Provide the [X, Y] coordinate of the cell's center where the given text is located.  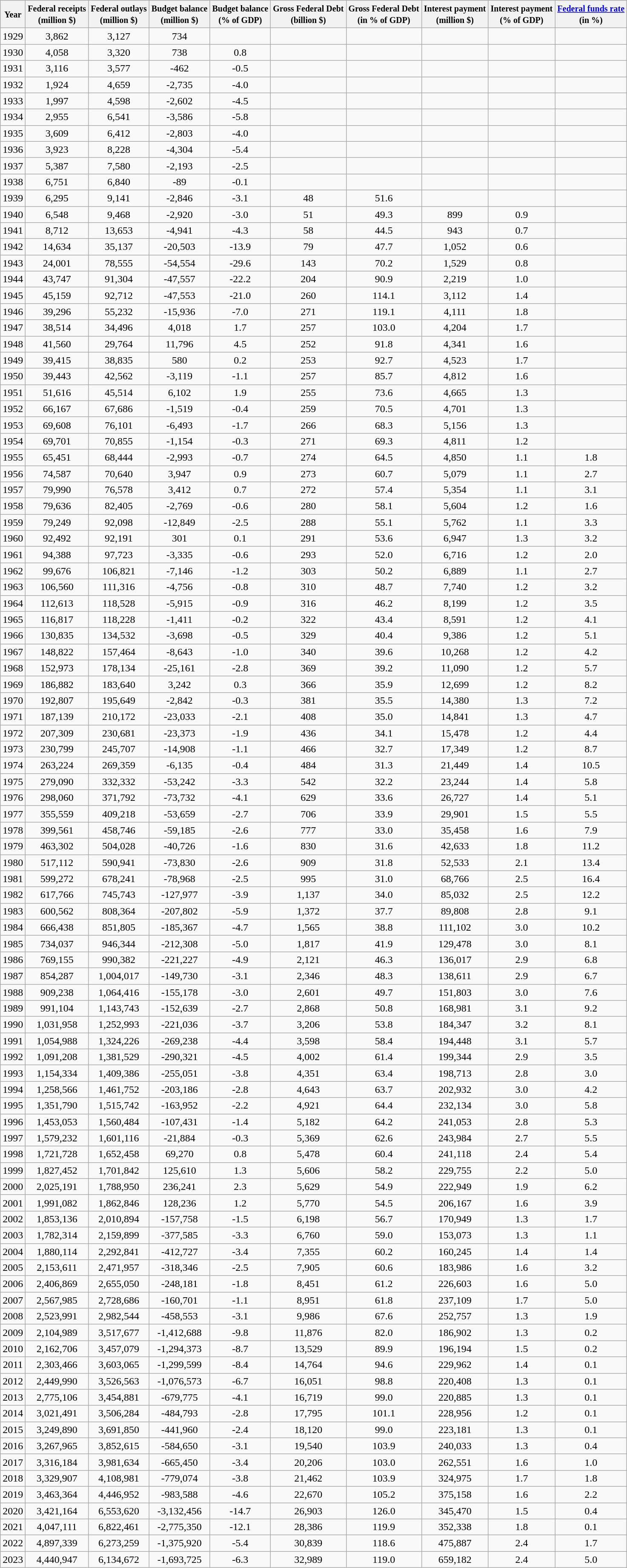
2,010,894 [119, 1219]
12,699 [455, 684]
484 [308, 765]
4,850 [455, 457]
29,764 [119, 344]
45,159 [57, 295]
5,182 [308, 1122]
-2,846 [180, 198]
-59,185 [180, 830]
1987 [13, 976]
199,344 [455, 1057]
-679,775 [180, 1397]
1,031,958 [57, 1025]
466 [308, 749]
-14.7 [240, 1511]
26,903 [308, 1511]
1995 [13, 1106]
92,712 [119, 295]
52.0 [384, 555]
4,341 [455, 344]
-2,993 [180, 457]
830 [308, 846]
-12,849 [180, 522]
5,770 [308, 1203]
-3,698 [180, 636]
16.4 [591, 879]
61.4 [384, 1057]
-3,119 [180, 376]
157,464 [119, 652]
1958 [13, 506]
-2,735 [180, 85]
1932 [13, 85]
1969 [13, 684]
262,551 [455, 1462]
409,218 [119, 814]
-1,299,599 [180, 1365]
1986 [13, 960]
118,528 [119, 603]
1936 [13, 149]
706 [308, 814]
303 [308, 571]
-7.0 [240, 312]
64.4 [384, 1106]
Federal funds rate(in %) [591, 14]
3,412 [180, 490]
14,841 [455, 717]
202,932 [455, 1089]
-78,968 [180, 879]
777 [308, 830]
2,406,869 [57, 1284]
76,578 [119, 490]
475,887 [455, 1543]
2,601 [308, 992]
-203,186 [180, 1089]
18,120 [308, 1430]
5,079 [455, 474]
1950 [13, 376]
62.6 [384, 1138]
1934 [13, 117]
2,162,706 [57, 1349]
-1.8 [240, 1284]
1,143,743 [119, 1009]
1,991,082 [57, 1203]
2000 [13, 1187]
6,198 [308, 1219]
230,681 [119, 733]
1,515,742 [119, 1106]
1,252,993 [119, 1025]
99,676 [57, 571]
2.3 [240, 1187]
226,603 [455, 1284]
1999 [13, 1170]
35,458 [455, 830]
28,386 [308, 1527]
-53,659 [180, 814]
35.9 [384, 684]
-23,033 [180, 717]
-1.7 [240, 425]
8,951 [308, 1300]
5.4 [591, 1154]
3,517,677 [119, 1333]
2005 [13, 1268]
-107,431 [180, 1122]
1988 [13, 992]
Budget balance (million $) [180, 14]
-15,936 [180, 312]
8,199 [455, 603]
-584,650 [180, 1446]
2014 [13, 1413]
3,526,563 [119, 1381]
2,449,990 [57, 1381]
-1,076,573 [180, 1381]
2021 [13, 1527]
70.2 [384, 263]
-4.7 [240, 927]
3,609 [57, 133]
1,258,566 [57, 1089]
186,902 [455, 1333]
1930 [13, 52]
2003 [13, 1235]
3,127 [119, 36]
3,021,491 [57, 1413]
252,757 [455, 1316]
-25,161 [180, 668]
293 [308, 555]
41,560 [57, 344]
1944 [13, 279]
4,446,952 [119, 1494]
7,355 [308, 1251]
-47,553 [180, 295]
909 [308, 863]
2,025,191 [57, 1187]
3.9 [591, 1203]
-160,701 [180, 1300]
1993 [13, 1073]
4,351 [308, 1073]
1,652,458 [119, 1154]
40.4 [384, 636]
1931 [13, 69]
46.3 [384, 960]
111,102 [455, 927]
-1,294,373 [180, 1349]
11,796 [180, 344]
322 [308, 619]
52,533 [455, 863]
1929 [13, 36]
1961 [13, 555]
60.7 [384, 474]
1954 [13, 441]
70,855 [119, 441]
854,287 [57, 976]
310 [308, 587]
20,206 [308, 1462]
1,324,226 [119, 1041]
946,344 [119, 943]
105.2 [384, 1494]
2011 [13, 1365]
11,090 [455, 668]
-1,412,688 [180, 1333]
92,191 [119, 539]
2010 [13, 1349]
3,852,615 [119, 1446]
-12.1 [240, 1527]
31.6 [384, 846]
64.5 [384, 457]
73.6 [384, 393]
1946 [13, 312]
41.9 [384, 943]
54.5 [384, 1203]
-8,643 [180, 652]
-5.0 [240, 943]
6,889 [455, 571]
1,601,116 [119, 1138]
9,468 [119, 214]
187,139 [57, 717]
-5.9 [240, 911]
1,154,334 [57, 1073]
-21,884 [180, 1138]
-2,193 [180, 166]
4,659 [119, 85]
329 [308, 636]
1991 [13, 1041]
7,580 [119, 166]
Interest payment(% of GDP) [522, 14]
-73,732 [180, 798]
-5,915 [180, 603]
1998 [13, 1154]
253 [308, 360]
-1,411 [180, 619]
-0.9 [240, 603]
629 [308, 798]
241,118 [455, 1154]
1985 [13, 943]
6,947 [455, 539]
1990 [13, 1025]
34,496 [119, 328]
769,155 [57, 960]
51 [308, 214]
1972 [13, 733]
3.3 [591, 522]
1956 [13, 474]
1984 [13, 927]
6,840 [119, 182]
38,835 [119, 360]
119.1 [384, 312]
-22.2 [240, 279]
4,701 [455, 409]
11.2 [591, 846]
2012 [13, 1381]
5,606 [308, 1170]
366 [308, 684]
74,587 [57, 474]
4,598 [119, 101]
3,947 [180, 474]
206,167 [455, 1203]
1,782,314 [57, 1235]
118,228 [119, 619]
2017 [13, 1462]
4,108,981 [119, 1478]
1,052 [455, 247]
195,649 [119, 700]
0.3 [240, 684]
1937 [13, 166]
46.2 [384, 603]
369 [308, 668]
5,604 [455, 506]
-152,639 [180, 1009]
79,990 [57, 490]
-14,908 [180, 749]
69,701 [57, 441]
70.5 [384, 409]
67.6 [384, 1316]
1942 [13, 247]
1,788,950 [119, 1187]
210,172 [119, 717]
2,471,957 [119, 1268]
-89 [180, 182]
35,137 [119, 247]
44.5 [384, 231]
91,304 [119, 279]
58.1 [384, 506]
995 [308, 879]
808,364 [119, 911]
13,653 [119, 231]
192,807 [57, 700]
-290,321 [180, 1057]
-4,756 [180, 587]
1996 [13, 1122]
79 [308, 247]
-4.4 [240, 1041]
49.7 [384, 992]
35.0 [384, 717]
196,194 [455, 1349]
126.0 [384, 1511]
345,470 [455, 1511]
1,064,416 [119, 992]
6,295 [57, 198]
5,478 [308, 1154]
1955 [13, 457]
29,901 [455, 814]
63.7 [384, 1089]
1,560,484 [119, 1122]
5,369 [308, 1138]
49.3 [384, 214]
-7,146 [180, 571]
2019 [13, 1494]
-484,793 [180, 1413]
92.7 [384, 360]
53.6 [384, 539]
-2.2 [240, 1106]
-47,557 [180, 279]
222,949 [455, 1187]
8.2 [591, 684]
1,721,728 [57, 1154]
5,354 [455, 490]
178,134 [119, 668]
1,091,208 [57, 1057]
-5.8 [240, 117]
4,523 [455, 360]
-221,227 [180, 960]
63.4 [384, 1073]
943 [455, 231]
617,766 [57, 895]
1,880,114 [57, 1251]
1951 [13, 393]
-0.7 [240, 457]
600,562 [57, 911]
1940 [13, 214]
678,241 [119, 879]
236,241 [180, 1187]
1,351,790 [57, 1106]
1957 [13, 490]
-2.1 [240, 717]
43,747 [57, 279]
69.3 [384, 441]
3,506,284 [119, 1413]
50.2 [384, 571]
4.7 [591, 717]
241,053 [455, 1122]
3,320 [119, 52]
6,553,620 [119, 1511]
8.7 [591, 749]
6,273,259 [119, 1543]
90.9 [384, 279]
252 [308, 344]
94,388 [57, 555]
237,109 [455, 1300]
1933 [13, 101]
269,359 [119, 765]
15,478 [455, 733]
1964 [13, 603]
230,799 [57, 749]
94.6 [384, 1365]
3,577 [119, 69]
542 [308, 782]
Gross Federal Debt (in % of GDP) [384, 14]
1,054,988 [57, 1041]
223,181 [455, 1430]
8,228 [119, 149]
1,817 [308, 943]
3,691,850 [119, 1430]
734,037 [57, 943]
34.1 [384, 733]
55.1 [384, 522]
3,249,890 [57, 1430]
2018 [13, 1478]
2,982,544 [119, 1316]
1975 [13, 782]
85,032 [455, 895]
39.6 [384, 652]
2,153,611 [57, 1268]
65,451 [57, 457]
232,134 [455, 1106]
-1.6 [240, 846]
9,386 [455, 636]
Gross Federal Debt (billion $) [308, 14]
-255,051 [180, 1073]
1979 [13, 846]
599,272 [57, 879]
-185,367 [180, 927]
324,975 [455, 1478]
4.5 [240, 344]
2,775,106 [57, 1397]
-458,553 [180, 1316]
3,603,065 [119, 1365]
97,723 [119, 555]
136,017 [455, 960]
2,955 [57, 117]
1953 [13, 425]
1982 [13, 895]
-3,586 [180, 117]
79,636 [57, 506]
-2.4 [240, 1430]
-20,503 [180, 247]
160,245 [455, 1251]
194,448 [455, 1041]
2,104,989 [57, 1333]
38.8 [384, 927]
-207,802 [180, 911]
32,989 [308, 1559]
4,002 [308, 1057]
-377,585 [180, 1235]
1962 [13, 571]
6,548 [57, 214]
53.8 [384, 1025]
2004 [13, 1251]
2,655,050 [119, 1284]
76,101 [119, 425]
1935 [13, 133]
1980 [13, 863]
101.1 [384, 1413]
2,121 [308, 960]
78,555 [119, 263]
3,267,965 [57, 1446]
30,839 [308, 1543]
1,137 [308, 895]
112,613 [57, 603]
263,224 [57, 765]
79,249 [57, 522]
98.8 [384, 1381]
111,316 [119, 587]
39,443 [57, 376]
4,111 [455, 312]
1965 [13, 619]
4.1 [591, 619]
4,643 [308, 1089]
92,492 [57, 539]
1968 [13, 668]
738 [180, 52]
1,004,017 [119, 976]
3,923 [57, 149]
204 [308, 279]
82,405 [119, 506]
279,090 [57, 782]
2,219 [455, 279]
1945 [13, 295]
990,382 [119, 960]
1,924 [57, 85]
6.7 [591, 976]
151,803 [455, 992]
3,242 [180, 684]
2007 [13, 1300]
2,567,985 [57, 1300]
-54,554 [180, 263]
68,766 [455, 879]
458,746 [119, 830]
10.2 [591, 927]
68.3 [384, 425]
745,743 [119, 895]
14,634 [57, 247]
143 [308, 263]
-157,758 [180, 1219]
255 [308, 393]
138,611 [455, 976]
1,565 [308, 927]
35.5 [384, 700]
69,608 [57, 425]
Federal receipts(million $) [57, 14]
7,740 [455, 587]
5,387 [57, 166]
1966 [13, 636]
1992 [13, 1057]
10,268 [455, 652]
-2,842 [180, 700]
504,028 [119, 846]
-8.4 [240, 1365]
-29.6 [240, 263]
1,409,386 [119, 1073]
-13.9 [240, 247]
4,665 [455, 393]
22,670 [308, 1494]
32.7 [384, 749]
48.3 [384, 976]
82.0 [384, 1333]
114.1 [384, 295]
1,381,529 [119, 1057]
332,332 [119, 782]
909,238 [57, 992]
-1.4 [240, 1122]
-73,830 [180, 863]
298,060 [57, 798]
240,033 [455, 1446]
-6,493 [180, 425]
266 [308, 425]
183,986 [455, 1268]
-1.9 [240, 733]
153,073 [455, 1235]
517,112 [57, 863]
50.8 [384, 1009]
2020 [13, 1511]
31.3 [384, 765]
7.9 [591, 830]
1977 [13, 814]
2,159,899 [119, 1235]
-2,920 [180, 214]
220,408 [455, 1381]
991,104 [57, 1009]
399,561 [57, 830]
2023 [13, 1559]
4,811 [455, 441]
7,905 [308, 1268]
60.2 [384, 1251]
51,616 [57, 393]
1947 [13, 328]
17,349 [455, 749]
-3,335 [180, 555]
33.6 [384, 798]
1,827,452 [57, 1170]
39.2 [384, 668]
60.4 [384, 1154]
851,805 [119, 927]
58 [308, 231]
-53,242 [180, 782]
198,713 [455, 1073]
24,001 [57, 263]
34.0 [384, 895]
13.4 [591, 863]
-318,346 [180, 1268]
1971 [13, 717]
-221,036 [180, 1025]
590,941 [119, 863]
-2,803 [180, 133]
340 [308, 652]
-6.3 [240, 1559]
70,640 [119, 474]
-4,304 [180, 149]
6.8 [591, 960]
186,882 [57, 684]
-212,308 [180, 943]
1994 [13, 1089]
6.2 [591, 1187]
1989 [13, 1009]
-1,154 [180, 441]
-248,181 [180, 1284]
14,380 [455, 700]
60.6 [384, 1268]
371,792 [119, 798]
2,728,686 [119, 1300]
5,762 [455, 522]
43.4 [384, 619]
31.0 [384, 879]
1967 [13, 652]
134,532 [119, 636]
Year [13, 14]
128,236 [180, 1203]
1,529 [455, 263]
170,949 [455, 1219]
4,440,947 [57, 1559]
355,559 [57, 814]
-6,135 [180, 765]
-4,941 [180, 231]
2.1 [522, 863]
2015 [13, 1430]
3,316,184 [57, 1462]
-9.8 [240, 1333]
2009 [13, 1333]
2022 [13, 1543]
4,058 [57, 52]
13,529 [308, 1349]
-6.7 [240, 1381]
-441,960 [180, 1430]
152,973 [57, 668]
4,812 [455, 376]
91.8 [384, 344]
106,560 [57, 587]
-3,132,456 [180, 1511]
21,462 [308, 1478]
1983 [13, 911]
-40,726 [180, 846]
-1,519 [180, 409]
3,463,364 [57, 1494]
9,141 [119, 198]
375,158 [455, 1494]
-2,775,350 [180, 1527]
61.2 [384, 1284]
3,454,881 [119, 1397]
-0.8 [240, 587]
184,347 [455, 1025]
2,292,841 [119, 1251]
168,981 [455, 1009]
3,112 [455, 295]
33.0 [384, 830]
1997 [13, 1138]
-983,588 [180, 1494]
-4.9 [240, 960]
272 [308, 490]
-2,769 [180, 506]
58.4 [384, 1041]
1952 [13, 409]
51.6 [384, 198]
1981 [13, 879]
32.2 [384, 782]
-2,602 [180, 101]
3,598 [308, 1041]
130,835 [57, 636]
37.7 [384, 911]
1939 [13, 198]
11,876 [308, 1333]
6,822,461 [119, 1527]
408 [308, 717]
9.2 [591, 1009]
6,541 [119, 117]
33.9 [384, 814]
10.5 [591, 765]
-1.0 [240, 652]
1,853,136 [57, 1219]
1948 [13, 344]
-163,952 [180, 1106]
6,751 [57, 182]
2002 [13, 1219]
1943 [13, 263]
8,451 [308, 1284]
-21.0 [240, 295]
-4.6 [240, 1494]
-779,074 [180, 1478]
183,640 [119, 684]
2013 [13, 1397]
381 [308, 700]
1,862,846 [119, 1203]
48 [308, 198]
1974 [13, 765]
229,962 [455, 1365]
-23,373 [180, 733]
116,817 [57, 619]
6,412 [119, 133]
-0.1 [240, 182]
92,098 [119, 522]
119.0 [384, 1559]
260 [308, 295]
-127,977 [180, 895]
54.9 [384, 1187]
288 [308, 522]
273 [308, 474]
-3.7 [240, 1025]
-155,178 [180, 992]
1938 [13, 182]
659,182 [455, 1559]
899 [455, 214]
-1.2 [240, 571]
1,579,232 [57, 1138]
7.2 [591, 700]
6,716 [455, 555]
-1,693,725 [180, 1559]
61.8 [384, 1300]
463,302 [57, 846]
55,232 [119, 312]
3,981,634 [119, 1462]
68,444 [119, 457]
42,633 [455, 846]
39,296 [57, 312]
274 [308, 457]
580 [180, 360]
85.7 [384, 376]
4,018 [180, 328]
17,795 [308, 1413]
-0.2 [240, 619]
14,764 [308, 1365]
-1,375,920 [180, 1543]
48.7 [384, 587]
280 [308, 506]
8,712 [57, 231]
4.4 [591, 733]
301 [180, 539]
59.0 [384, 1235]
1976 [13, 798]
16,719 [308, 1397]
125,610 [180, 1170]
-3.9 [240, 895]
23,244 [455, 782]
220,885 [455, 1397]
39,415 [57, 360]
2001 [13, 1203]
316 [308, 603]
21,449 [455, 765]
57.4 [384, 490]
2,346 [308, 976]
16,051 [308, 1381]
1949 [13, 360]
6,102 [180, 393]
3,116 [57, 69]
1,701,842 [119, 1170]
2016 [13, 1446]
1978 [13, 830]
Interest payment(million $) [455, 14]
64.2 [384, 1122]
67,686 [119, 409]
1,997 [57, 101]
Federal outlays (million $) [119, 14]
207,309 [57, 733]
3,421,164 [57, 1511]
5,629 [308, 1187]
106,821 [119, 571]
2.0 [591, 555]
-665,450 [180, 1462]
1960 [13, 539]
19,540 [308, 1446]
243,984 [455, 1138]
38,514 [57, 328]
1941 [13, 231]
129,478 [455, 943]
4,204 [455, 328]
-1.5 [240, 1219]
7.6 [591, 992]
2008 [13, 1316]
118.6 [384, 1543]
3,206 [308, 1025]
3,329,907 [57, 1478]
8,591 [455, 619]
5.3 [591, 1122]
6,134,672 [119, 1559]
89,808 [455, 911]
0.6 [522, 247]
12.2 [591, 895]
-462 [180, 69]
119.9 [384, 1527]
666,438 [57, 927]
42,562 [119, 376]
2,868 [308, 1009]
56.7 [384, 1219]
436 [308, 733]
3,862 [57, 36]
89.9 [384, 1349]
259 [308, 409]
2006 [13, 1284]
1963 [13, 587]
352,338 [455, 1527]
9.1 [591, 911]
4,921 [308, 1106]
-8.7 [240, 1349]
-412,727 [180, 1251]
291 [308, 539]
-269,238 [180, 1041]
Budget balance (% of GDP) [240, 14]
1,372 [308, 911]
2,523,991 [57, 1316]
1959 [13, 522]
229,755 [455, 1170]
45,514 [119, 393]
228,956 [455, 1413]
26,727 [455, 798]
245,707 [119, 749]
4,047,111 [57, 1527]
1973 [13, 749]
4,897,339 [57, 1543]
66,167 [57, 409]
2,303,466 [57, 1365]
58.2 [384, 1170]
47.7 [384, 247]
148,822 [57, 652]
5,156 [455, 425]
1970 [13, 700]
1,461,752 [119, 1089]
6,760 [308, 1235]
3,457,079 [119, 1349]
1,453,053 [57, 1122]
-4.3 [240, 231]
9,986 [308, 1316]
31.8 [384, 863]
734 [180, 36]
69,270 [180, 1154]
-149,730 [180, 976]
